Pinpoint the cell where the given text exists, returning its (x, y) midpoint coordinate. 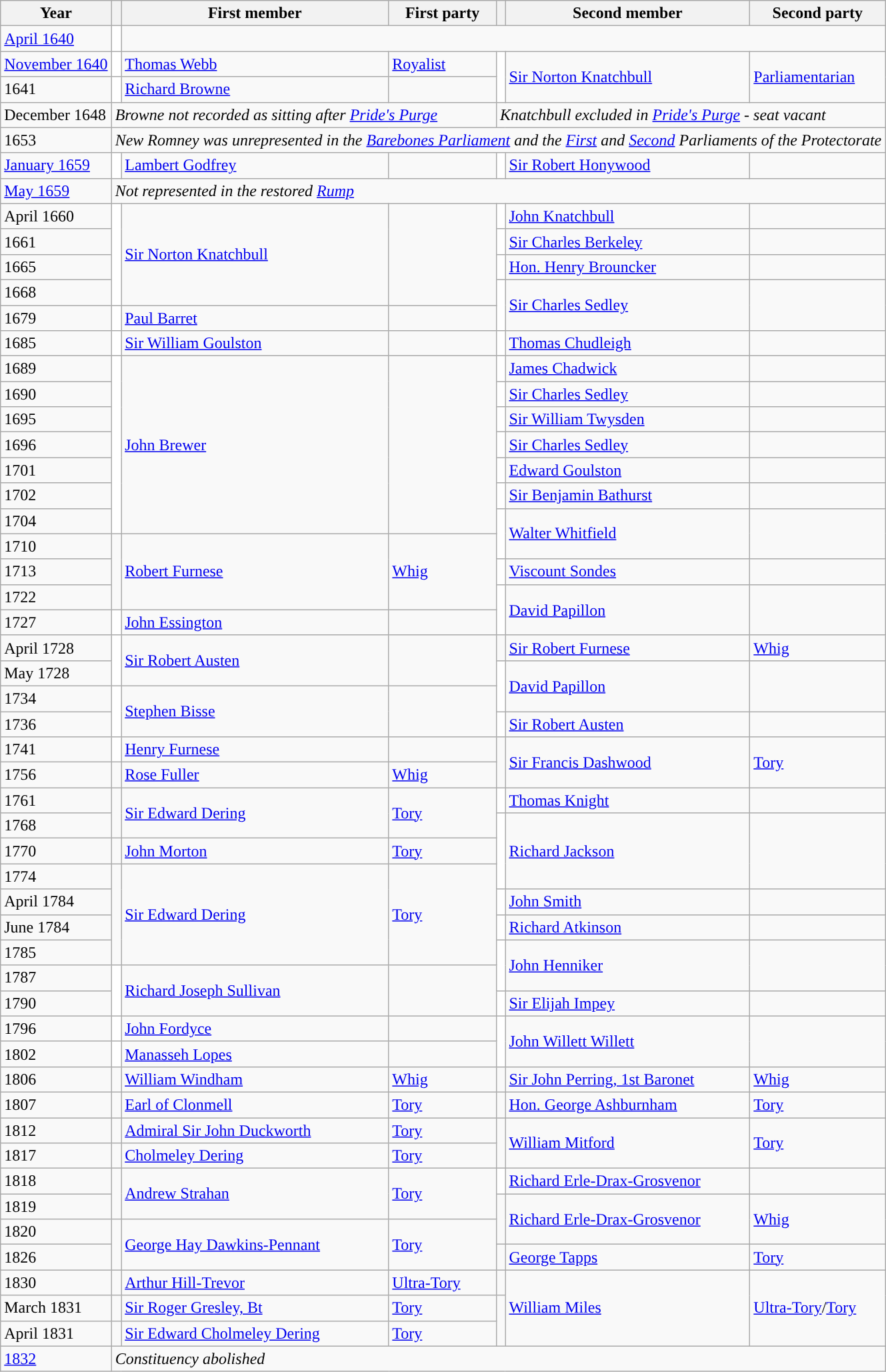
Parliamentarian (817, 77)
1774 (56, 876)
1685 (56, 344)
1702 (56, 496)
John Morton (255, 851)
1641 (56, 89)
Not represented in the restored Rump (499, 191)
1820 (56, 1232)
Ultra-Tory/Tory (817, 1308)
Browne not recorded as sitting after Pride's Purge (304, 115)
June 1784 (56, 927)
January 1659 (56, 165)
1701 (56, 470)
William Windham (255, 1079)
1689 (56, 369)
John Henniker (628, 965)
First member (255, 13)
1768 (56, 826)
Admiral Sir John Duckworth (255, 1131)
Sir Benjamin Bathurst (628, 496)
1787 (56, 978)
Constituency abolished (499, 1359)
1785 (56, 952)
1736 (56, 724)
1756 (56, 775)
Richard Joseph Sullivan (255, 990)
Year (56, 13)
Second member (628, 13)
1807 (56, 1105)
William Miles (628, 1308)
Andrew Strahan (255, 1194)
Hon. Henry Brouncker (628, 267)
April 1728 (56, 648)
1704 (56, 521)
John Essington (255, 622)
James Chadwick (628, 369)
1806 (56, 1079)
May 1728 (56, 673)
Sir Robert Furnese (628, 648)
Richard Atkinson (628, 927)
Henry Furnese (255, 750)
April 1640 (56, 39)
Sir John Perring, 1st Baronet (628, 1079)
1832 (56, 1359)
George Tapps (628, 1257)
Sir Charles Berkeley (628, 241)
1695 (56, 420)
Lambert Godfrey (255, 165)
April 1660 (56, 216)
April 1831 (56, 1333)
Paul Barret (255, 318)
Sir Elijah Impey (628, 1003)
Rose Fuller (255, 775)
John Fordyce (255, 1028)
John Smith (628, 902)
Ultra-Tory (443, 1283)
Earl of Clonmell (255, 1105)
Sir Edward Cholmeley Dering (255, 1333)
1819 (56, 1207)
1812 (56, 1131)
Richard Jackson (628, 851)
1668 (56, 292)
1741 (56, 750)
1727 (56, 622)
1734 (56, 698)
Thomas Webb (255, 64)
John Brewer (255, 445)
1661 (56, 241)
1710 (56, 546)
Richard Browne (255, 89)
1665 (56, 267)
Sir William Twysden (628, 420)
Cholmeley Dering (255, 1156)
First party (443, 13)
Thomas Knight (628, 800)
John Knatchbull (628, 216)
Manasseh Lopes (255, 1054)
1679 (56, 318)
Sir William Goulston (255, 344)
1830 (56, 1283)
March 1831 (56, 1308)
1653 (56, 140)
1770 (56, 851)
1796 (56, 1028)
Knatchbull excluded in Pride's Purge - seat vacant (691, 115)
Walter Whitfield (628, 534)
John Willett Willett (628, 1041)
Second party (817, 13)
1690 (56, 394)
Robert Furnese (255, 572)
Edward Goulston (628, 470)
William Mitford (628, 1143)
New Romney was unrepresented in the Barebones Parliament and the First and Second Parliaments of the Protectorate (499, 140)
1713 (56, 572)
George Hay Dawkins-Pennant (255, 1245)
Sir Robert Honywood (628, 165)
Sir Francis Dashwood (628, 762)
1790 (56, 1003)
1817 (56, 1156)
1761 (56, 800)
Viscount Sondes (628, 572)
1818 (56, 1181)
Arthur Hill-Trevor (255, 1283)
May 1659 (56, 191)
Stephen Bisse (255, 711)
1826 (56, 1257)
Hon. George Ashburnham (628, 1105)
1802 (56, 1054)
1696 (56, 445)
Royalist (443, 64)
December 1648 (56, 115)
November 1640 (56, 64)
Sir Roger Gresley, Bt (255, 1308)
Thomas Chudleigh (628, 344)
1722 (56, 597)
April 1784 (56, 902)
